Output the [x, y] coordinate of the center of the cell containing the given text.  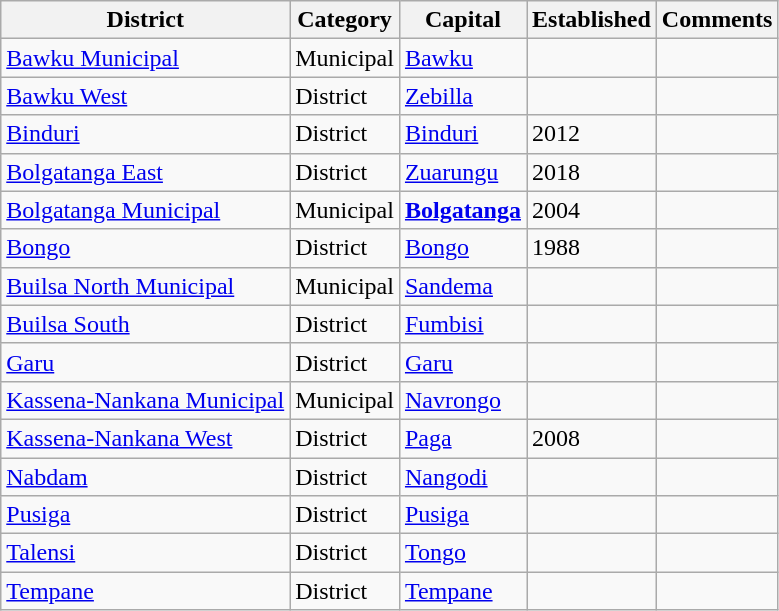
Bolgatanga East [146, 172]
Bolgatanga Municipal [146, 210]
Nangodi [462, 477]
Bawku [462, 58]
2008 [591, 438]
Tongo [462, 553]
Capital [462, 20]
Builsa South [146, 324]
Established [591, 20]
Bawku West [146, 96]
Sandema [462, 286]
Comments [717, 20]
1988 [591, 248]
Bawku Municipal [146, 58]
2004 [591, 210]
Paga [462, 438]
Nabdam [146, 477]
Talensi [146, 553]
2018 [591, 172]
2012 [591, 134]
Kassena-Nankana West [146, 438]
Navrongo [462, 400]
Zuarungu [462, 172]
Category [345, 20]
Kassena-Nankana Municipal [146, 400]
Builsa North Municipal [146, 286]
Zebilla [462, 96]
Fumbisi [462, 324]
Bolgatanga [462, 210]
